Output the [x, y] coordinate of the center of the cell containing the given text.  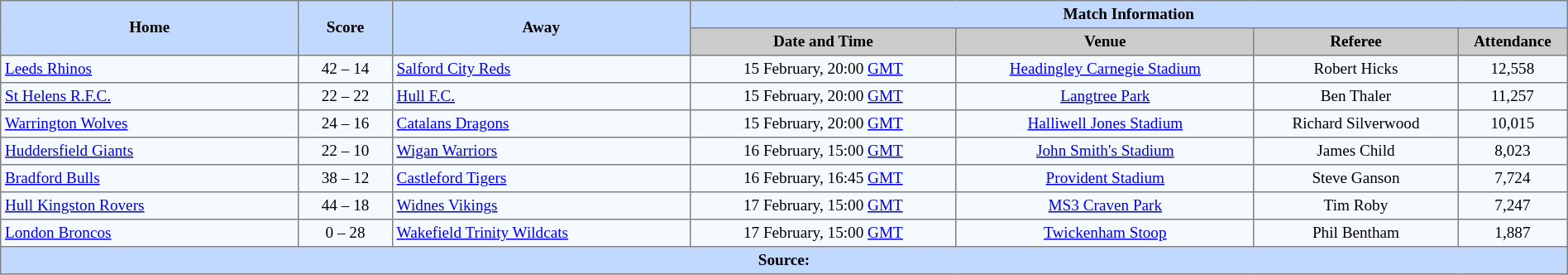
St Helens R.F.C. [150, 96]
Widnes Vikings [541, 205]
Source: [784, 260]
38 – 12 [346, 179]
22 – 22 [346, 96]
Provident Stadium [1105, 179]
44 – 18 [346, 205]
10,015 [1513, 124]
8,023 [1513, 151]
Wakefield Trinity Wildcats [541, 234]
Huddersfield Giants [150, 151]
0 – 28 [346, 234]
22 – 10 [346, 151]
Leeds Rhinos [150, 70]
Wigan Warriors [541, 151]
42 – 14 [346, 70]
Hull F.C. [541, 96]
London Broncos [150, 234]
Steve Ganson [1355, 179]
Match Information [1128, 15]
Ben Thaler [1355, 96]
Salford City Reds [541, 70]
Catalans Dragons [541, 124]
Castleford Tigers [541, 179]
16 February, 15:00 GMT [823, 151]
Home [150, 28]
Date and Time [823, 41]
Attendance [1513, 41]
Phil Bentham [1355, 234]
11,257 [1513, 96]
Away [541, 28]
12,558 [1513, 70]
16 February, 16:45 GMT [823, 179]
Bradford Bulls [150, 179]
Robert Hicks [1355, 70]
Headingley Carnegie Stadium [1105, 70]
7,724 [1513, 179]
Langtree Park [1105, 96]
7,247 [1513, 205]
MS3 Craven Park [1105, 205]
1,887 [1513, 234]
James Child [1355, 151]
24 – 16 [346, 124]
Twickenham Stoop [1105, 234]
Richard Silverwood [1355, 124]
Hull Kingston Rovers [150, 205]
Venue [1105, 41]
Warrington Wolves [150, 124]
Tim Roby [1355, 205]
Score [346, 28]
John Smith's Stadium [1105, 151]
Referee [1355, 41]
Halliwell Jones Stadium [1105, 124]
